Capture the cell that displays the provided text and extract its [x, y] central coordinate. 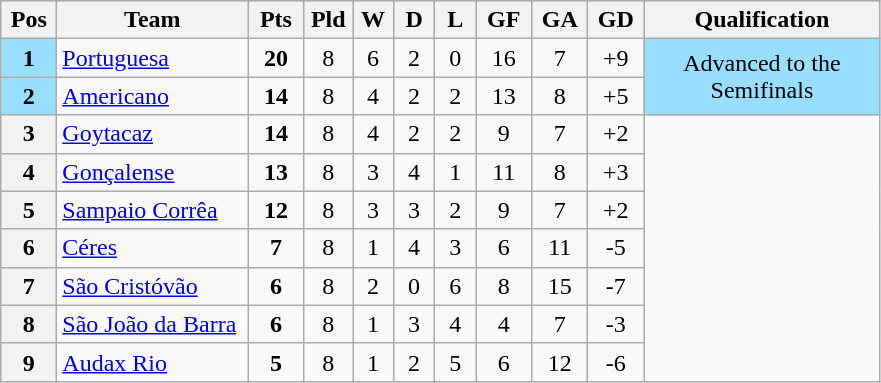
Sampaio Corrêa [152, 210]
+3 [616, 172]
Portuguesa [152, 58]
Qualification [762, 20]
Pld [328, 20]
W [372, 20]
São João da Barra [152, 324]
São Cristóvão [152, 286]
Advanced to the Semifinals [762, 77]
GF [504, 20]
20 [276, 58]
Goytacaz [152, 134]
+5 [616, 96]
Gonçalense [152, 172]
+9 [616, 58]
-5 [616, 248]
Pts [276, 20]
16 [504, 58]
Pos [29, 20]
-6 [616, 362]
Audax Rio [152, 362]
Team [152, 20]
Céres [152, 248]
L [456, 20]
-7 [616, 286]
GA [560, 20]
-3 [616, 324]
Americano [152, 96]
D [414, 20]
GD [616, 20]
15 [560, 286]
